Capture the cell that displays the provided text and extract its (x, y) central coordinate. 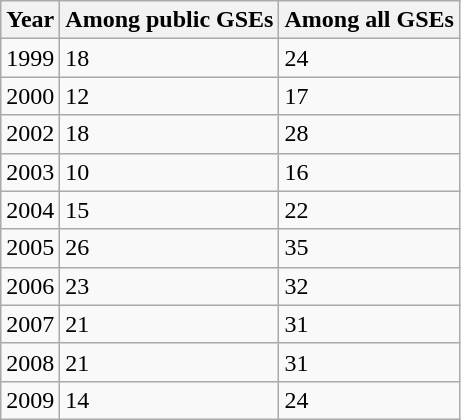
35 (369, 248)
14 (170, 400)
26 (170, 248)
28 (369, 134)
2008 (30, 362)
Among public GSEs (170, 20)
15 (170, 210)
2003 (30, 172)
2007 (30, 324)
Among all GSEs (369, 20)
23 (170, 286)
2006 (30, 286)
17 (369, 96)
2004 (30, 210)
2000 (30, 96)
1999 (30, 58)
2002 (30, 134)
32 (369, 286)
10 (170, 172)
2005 (30, 248)
Year (30, 20)
2009 (30, 400)
22 (369, 210)
16 (369, 172)
12 (170, 96)
